Capture the cell that displays the provided text and extract its (x, y) central coordinate. 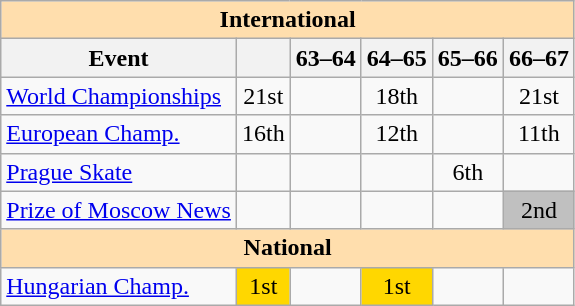
Event (119, 58)
Prize of Moscow News (119, 210)
6th (468, 172)
64–65 (396, 58)
2nd (538, 210)
66–67 (538, 58)
International (288, 20)
World Championships (119, 96)
European Champ. (119, 134)
Hungarian Champ. (119, 286)
Prague Skate (119, 172)
16th (263, 134)
National (288, 248)
12th (396, 134)
65–66 (468, 58)
63–64 (326, 58)
11th (538, 134)
18th (396, 96)
